Search for the cell housing the specified text and yield its [X, Y] center coordinate. 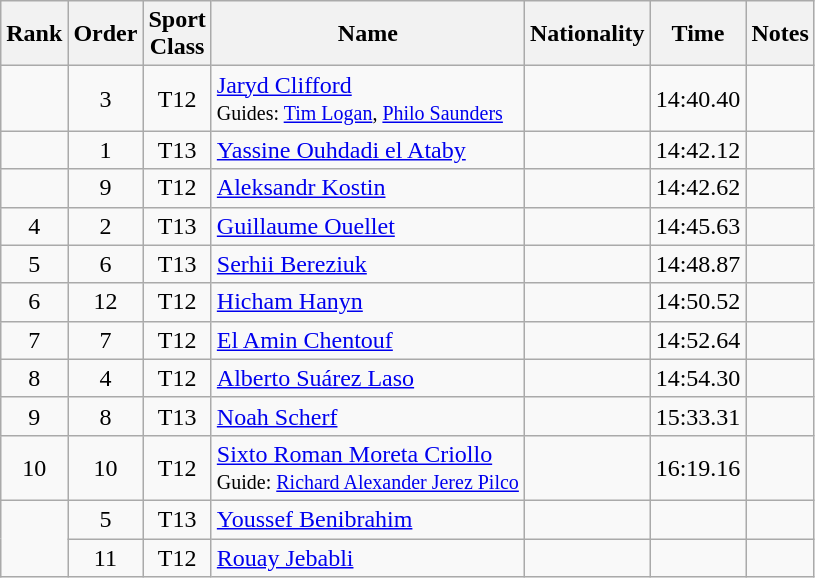
Nationality [587, 34]
Guillaume Ouellet [368, 226]
1 [106, 150]
Hicham Hanyn [368, 302]
14:42.12 [698, 150]
2 [106, 226]
Youssef Benibrahim [368, 519]
14:52.64 [698, 340]
16:19.16 [698, 468]
Aleksandr Kostin [368, 188]
SportClass [177, 34]
12 [106, 302]
Sixto Roman Moreta CriolloGuide: Richard Alexander Jerez Pilco [368, 468]
El Amin Chentouf [368, 340]
Serhii Bereziuk [368, 264]
Jaryd CliffordGuides: Tim Logan, Philo Saunders [368, 98]
Noah Scherf [368, 416]
Name [368, 34]
Order [106, 34]
15:33.31 [698, 416]
14:50.52 [698, 302]
14:45.63 [698, 226]
Time [698, 34]
11 [106, 557]
3 [106, 98]
14:42.62 [698, 188]
14:54.30 [698, 378]
Notes [780, 34]
Rank [34, 34]
Alberto Suárez Laso [368, 378]
14:48.87 [698, 264]
14:40.40 [698, 98]
Yassine Ouhdadi el Ataby [368, 150]
Rouay Jebabli [368, 557]
